Extract the (x, y) coordinate from the center of the cell holding the provided text.  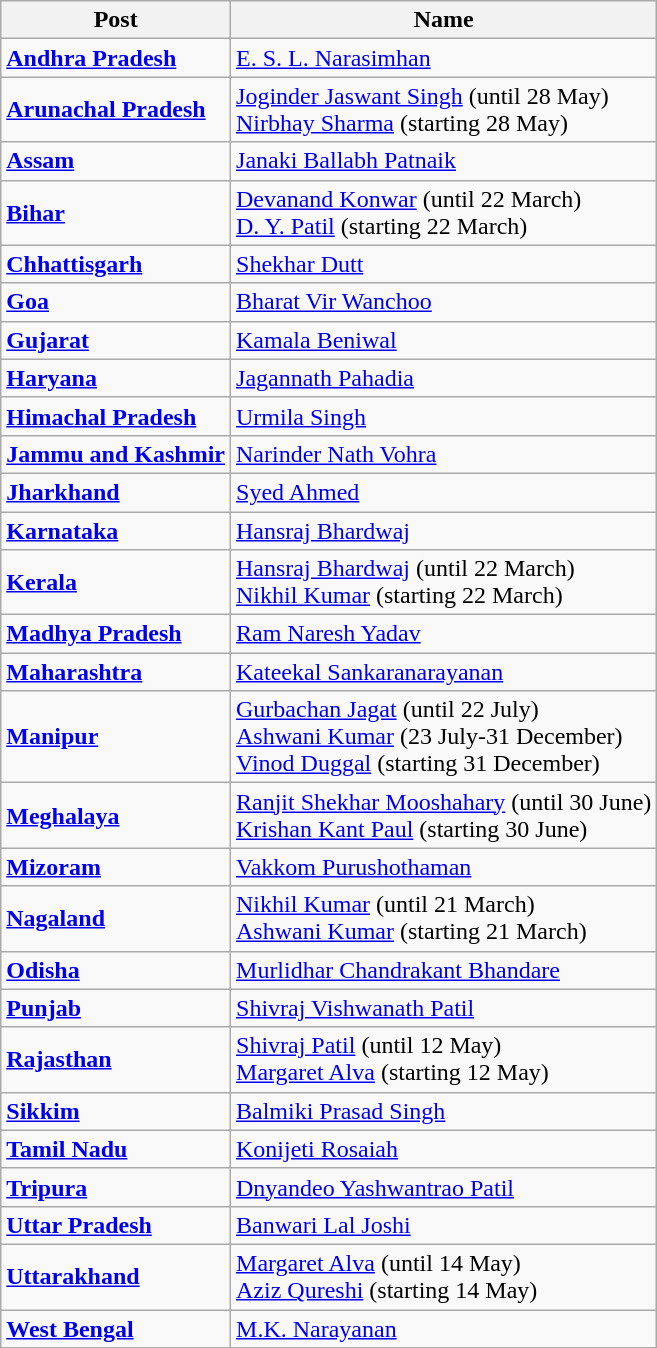
Ram Naresh Yadav (444, 634)
Banwari Lal Joshi (444, 1225)
Kamala Beniwal (444, 340)
Kateekal Sankaranarayanan (444, 672)
Joginder Jaswant Singh (until 28 May)Nirbhay Sharma (starting 28 May) (444, 110)
Jagannath Pahadia (444, 378)
Mizoram (116, 867)
Arunachal Pradesh (116, 110)
Name (444, 20)
Tripura (116, 1187)
Karnataka (116, 531)
Hansraj Bhardwaj (until 22 March)Nikhil Kumar (starting 22 March) (444, 582)
Urmila Singh (444, 416)
Ranjit Shekhar Mooshahary (until 30 June)Krishan Kant Paul (starting 30 June) (444, 816)
Uttar Pradesh (116, 1225)
Post (116, 20)
Himachal Pradesh (116, 416)
Uttarakhand (116, 1276)
Syed Ahmed (444, 492)
Gurbachan Jagat (until 22 July)Ashwani Kumar (23 July-31 December)Vinod Duggal (starting 31 December) (444, 737)
Konijeti Rosaiah (444, 1149)
Rajasthan (116, 1060)
Shivraj Patil (until 12 May)Margaret Alva (starting 12 May) (444, 1060)
Assam (116, 161)
Andhra Pradesh (116, 58)
Meghalaya (116, 816)
Vakkom Purushothaman (444, 867)
Haryana (116, 378)
Nagaland (116, 918)
Punjab (116, 1008)
Jammu and Kashmir (116, 454)
Narinder Nath Vohra (444, 454)
Odisha (116, 970)
E. S. L. Narasimhan (444, 58)
Murlidhar Chandrakant Bhandare (444, 970)
Margaret Alva (until 14 May)Aziz Qureshi (starting 14 May) (444, 1276)
Madhya Pradesh (116, 634)
Hansraj Bhardwaj (444, 531)
Devanand Konwar (until 22 March)D. Y. Patil (starting 22 March) (444, 212)
Maharashtra (116, 672)
Goa (116, 302)
Sikkim (116, 1111)
Shekhar Dutt (444, 264)
Chhattisgarh (116, 264)
Dnyandeo Yashwantrao Patil (444, 1187)
M.K. Narayanan (444, 1329)
Nikhil Kumar (until 21 March)Ashwani Kumar (starting 21 March) (444, 918)
Bharat Vir Wanchoo (444, 302)
Manipur (116, 737)
West Bengal (116, 1329)
Bihar (116, 212)
Jharkhand (116, 492)
Kerala (116, 582)
Shivraj Vishwanath Patil (444, 1008)
Gujarat (116, 340)
Janaki Ballabh Patnaik (444, 161)
Tamil Nadu (116, 1149)
Balmiki Prasad Singh (444, 1111)
